Capture the cell that displays the provided text and extract its [X, Y] central coordinate. 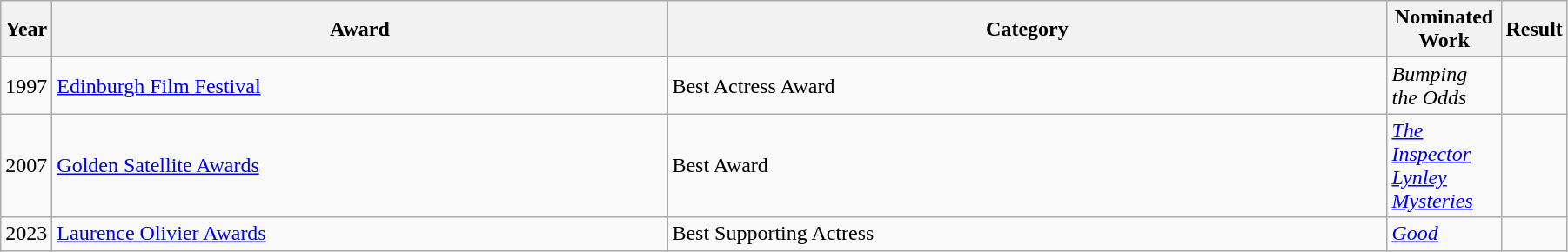
Award [360, 30]
Year [26, 30]
The Inspector Lynley Mysteries [1444, 165]
Laurence Olivier Awards [360, 234]
Best Supporting Actress [1027, 234]
1997 [26, 85]
Golden Satellite Awards [360, 165]
2007 [26, 165]
Result [1534, 30]
Good [1444, 234]
Bumping the Odds [1444, 85]
2023 [26, 234]
Edinburgh Film Festival [360, 85]
Best Actress Award [1027, 85]
Category [1027, 30]
Best Award [1027, 165]
Nominated Work [1444, 30]
